Detect which cell encompasses the target text, then output its [x, y] center coordinate. 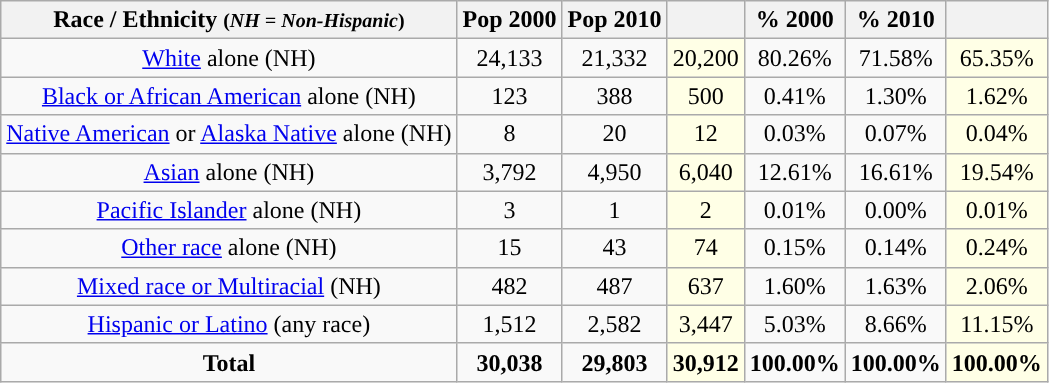
0.04% [996, 134]
19.54% [996, 172]
637 [706, 286]
Hispanic or Latino (any race) [229, 324]
11.15% [996, 324]
2.06% [996, 286]
16.61% [896, 172]
6,040 [706, 172]
Asian alone (NH) [229, 172]
% 2000 [794, 20]
Total [229, 362]
5.03% [794, 324]
80.26% [794, 58]
2,582 [614, 324]
1.62% [996, 96]
White alone (NH) [229, 58]
0.41% [794, 96]
Pacific Islander alone (NH) [229, 210]
123 [510, 96]
Pop 2010 [614, 20]
8.66% [896, 324]
0.14% [896, 248]
24,133 [510, 58]
4,950 [614, 172]
20,200 [706, 58]
487 [614, 286]
0.24% [996, 248]
Race / Ethnicity (NH = Non-Hispanic) [229, 20]
1.30% [896, 96]
12.61% [794, 172]
Pop 2000 [510, 20]
% 2010 [896, 20]
Native American or Alaska Native alone (NH) [229, 134]
15 [510, 248]
0.03% [794, 134]
65.35% [996, 58]
20 [614, 134]
21,332 [614, 58]
388 [614, 96]
71.58% [896, 58]
0.07% [896, 134]
0.00% [896, 210]
482 [510, 286]
8 [510, 134]
30,038 [510, 362]
29,803 [614, 362]
Mixed race or Multiracial (NH) [229, 286]
12 [706, 134]
1 [614, 210]
1.60% [794, 286]
1.63% [896, 286]
500 [706, 96]
2 [706, 210]
Black or African American alone (NH) [229, 96]
30,912 [706, 362]
43 [614, 248]
3,447 [706, 324]
1,512 [510, 324]
3 [510, 210]
3,792 [510, 172]
0.15% [794, 248]
Other race alone (NH) [229, 248]
74 [706, 248]
